Determine the (X, Y) coordinate at the center of the cell enclosing the given text.  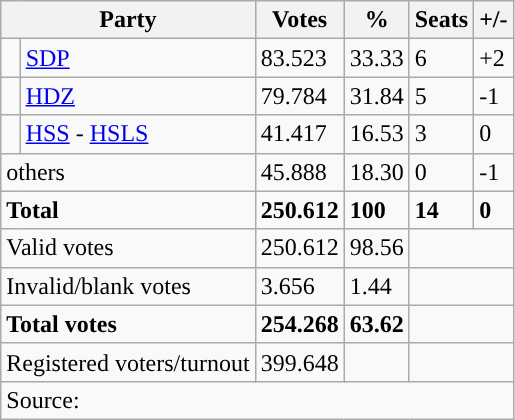
5 (441, 96)
14 (441, 210)
98.56 (376, 248)
254.268 (300, 324)
1.44 (376, 286)
others (128, 172)
Registered voters/turnout (128, 362)
3.656 (300, 286)
Votes (300, 20)
Valid votes (128, 248)
+2 (494, 58)
Source: (257, 400)
79.784 (300, 96)
Total (128, 210)
18.30 (376, 172)
83.523 (300, 58)
+/- (494, 20)
3 (441, 134)
Party (128, 20)
HDZ (138, 96)
Invalid/blank votes (128, 286)
31.84 (376, 96)
HSS - HSLS (138, 134)
6 (441, 58)
% (376, 20)
100 (376, 210)
16.53 (376, 134)
SDP (138, 58)
45.888 (300, 172)
33.33 (376, 58)
399.648 (300, 362)
Seats (441, 20)
41.417 (300, 134)
Total votes (128, 324)
63.62 (376, 324)
